For the text-containing cell, return its midpoint in [x, y] coordinate format. 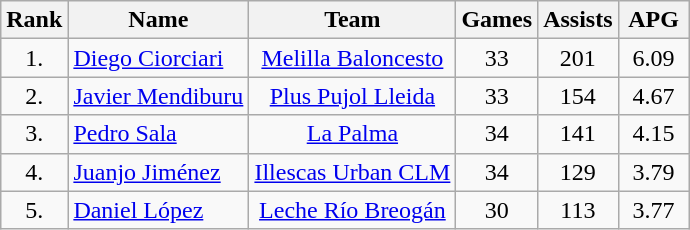
3. [34, 134]
APG [654, 20]
Assists [578, 20]
Rank [34, 20]
Illescas Urban CLM [352, 172]
Team [352, 20]
30 [497, 210]
Name [158, 20]
201 [578, 58]
Leche Río Breogán [352, 210]
1. [34, 58]
129 [578, 172]
La Palma [352, 134]
3.77 [654, 210]
3.79 [654, 172]
Diego Ciorciari [158, 58]
4. [34, 172]
5. [34, 210]
4.67 [654, 96]
4.15 [654, 134]
154 [578, 96]
141 [578, 134]
Melilla Baloncesto [352, 58]
Javier Mendiburu [158, 96]
Daniel López [158, 210]
6.09 [654, 58]
113 [578, 210]
Juanjo Jiménez [158, 172]
Pedro Sala [158, 134]
2. [34, 96]
Games [497, 20]
Plus Pujol Lleida [352, 96]
